Identify which cell holds the provided text, then report its (x, y) central coordinate. 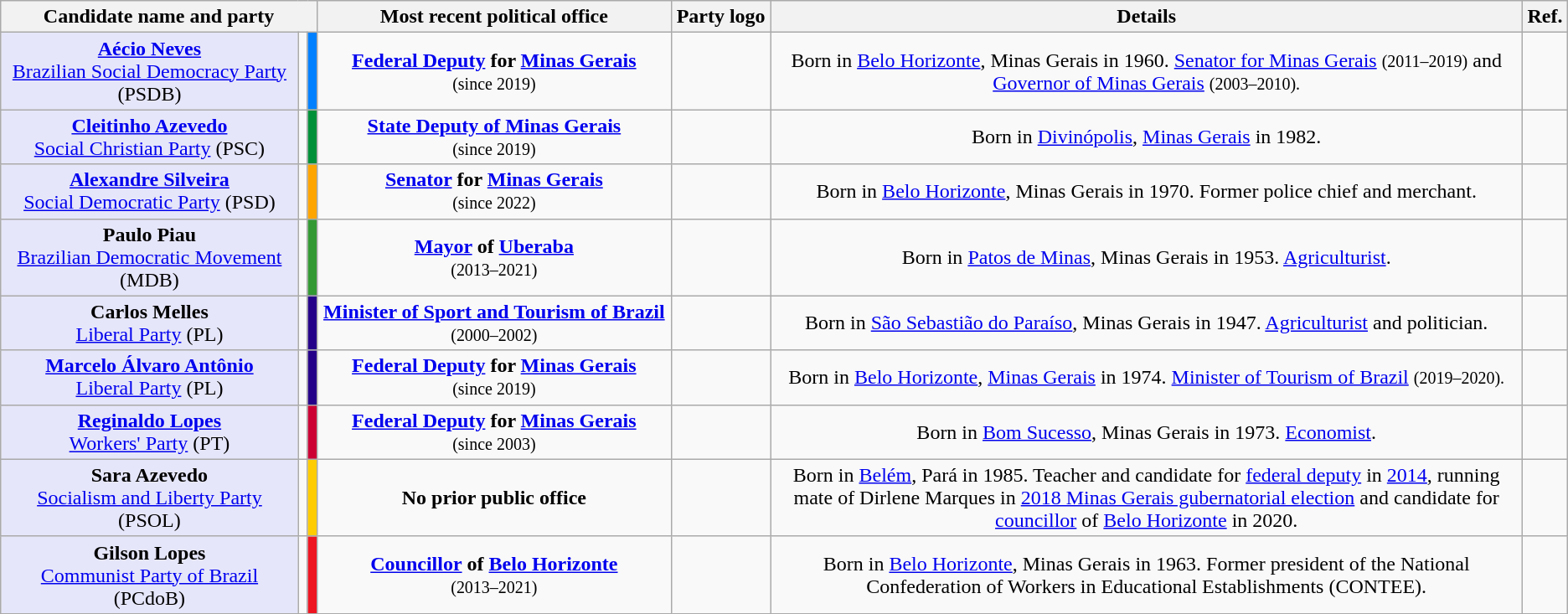
Reginaldo LopesWorkers' Party (PT) (149, 432)
Councillor of Belo Horizonte(2013–2021) (494, 575)
Born in Belo Horizonte, Minas Gerais in 1970. Former police chief and merchant. (1147, 191)
Aécio NevesBrazilian Social Democracy Party (PSDB) (149, 71)
Most recent political office (494, 17)
Senator for Minas Gerais(since 2022) (494, 191)
Minister of Sport and Tourism of Brazil(2000–2002) (494, 323)
Sara AzevedoSocialism and Liberty Party (PSOL) (149, 498)
Born in São Sebastião do Paraíso, Minas Gerais in 1947. Agriculturist and politician. (1147, 323)
Ref. (1545, 17)
Born in Belo Horizonte, Minas Gerais in 1963. Former president of the National Confederation of Workers in Educational Establishments (CONTEE). (1147, 575)
Born in Belo Horizonte, Minas Gerais in 1974. Minister of Tourism of Brazil (2019–2020). (1147, 377)
Born in Divinópolis, Minas Gerais in 1982. (1147, 137)
Gilson LopesCommunist Party of Brazil (PCdoB) (149, 575)
Born in Bom Sucesso, Minas Gerais in 1973. Economist. (1147, 432)
Cleitinho AzevedoSocial Christian Party (PSC) (149, 137)
Federal Deputy for Minas Gerais(since 2003) (494, 432)
Details (1147, 17)
Party logo (720, 17)
Candidate name and party (159, 17)
State Deputy of Minas Gerais(since 2019) (494, 137)
No prior public office (494, 498)
Mayor of Uberaba(2013–2021) (494, 257)
Marcelo Álvaro AntônioLiberal Party (PL) (149, 377)
Born in Belo Horizonte, Minas Gerais in 1960. Senator for Minas Gerais (2011–2019) and Governor of Minas Gerais (2003–2010). (1147, 71)
Paulo PiauBrazilian Democratic Movement (MDB) (149, 257)
Alexandre SilveiraSocial Democratic Party (PSD) (149, 191)
Carlos MellesLiberal Party (PL) (149, 323)
Born in Patos de Minas, Minas Gerais in 1953. Agriculturist. (1147, 257)
